Determine the [X, Y] coordinate at the center of the cell enclosing the given text.  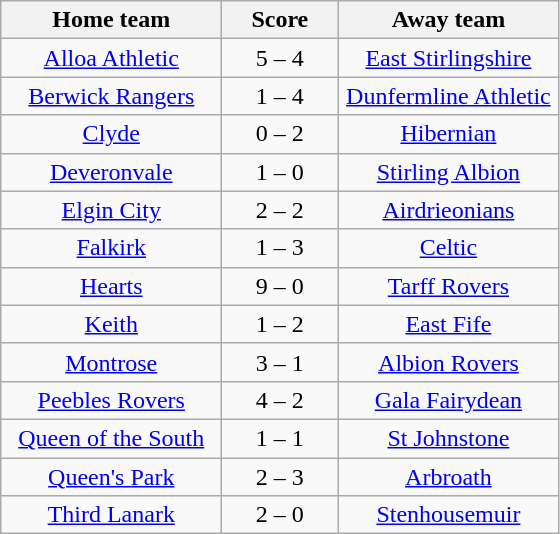
Berwick Rangers [112, 96]
9 – 0 [280, 286]
Home team [112, 20]
Keith [112, 324]
5 – 4 [280, 58]
Elgin City [112, 210]
Stirling Albion [448, 172]
2 – 2 [280, 210]
Peebles Rovers [112, 400]
0 – 2 [280, 134]
St Johnstone [448, 438]
1 – 3 [280, 248]
Hearts [112, 286]
Queen of the South [112, 438]
4 – 2 [280, 400]
Stenhousemuir [448, 515]
1 – 1 [280, 438]
1 – 4 [280, 96]
East Fife [448, 324]
Away team [448, 20]
Albion Rovers [448, 362]
1 – 0 [280, 172]
Queen's Park [112, 477]
Montrose [112, 362]
Arbroath [448, 477]
2 – 3 [280, 477]
Third Lanark [112, 515]
Clyde [112, 134]
Alloa Athletic [112, 58]
2 – 0 [280, 515]
Gala Fairydean [448, 400]
Airdrieonians [448, 210]
Tarff Rovers [448, 286]
1 – 2 [280, 324]
Deveronvale [112, 172]
Falkirk [112, 248]
Celtic [448, 248]
Score [280, 20]
Hibernian [448, 134]
3 – 1 [280, 362]
East Stirlingshire [448, 58]
Dunfermline Athletic [448, 96]
